Detect which cell encompasses the target text, then output its (X, Y) center coordinate. 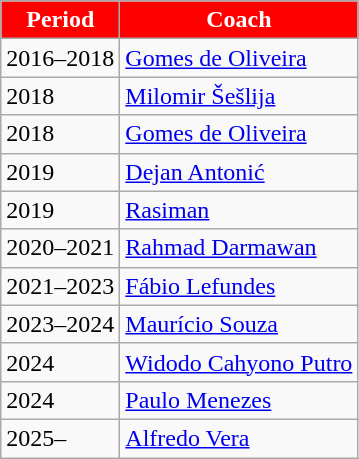
Maurício Souza (239, 324)
Coach (239, 20)
2016–2018 (60, 58)
Alfredo Vera (239, 438)
Fábio Lefundes (239, 286)
Period (60, 20)
Widodo Cahyono Putro (239, 362)
2025– (60, 438)
2020–2021 (60, 248)
Rahmad Darmawan (239, 248)
2021–2023 (60, 286)
Rasiman (239, 210)
Paulo Menezes (239, 400)
Milomir Šešlija (239, 96)
Dejan Antonić (239, 172)
2023–2024 (60, 324)
